Extract the (x, y) coordinate from the center of the cell holding the provided text.  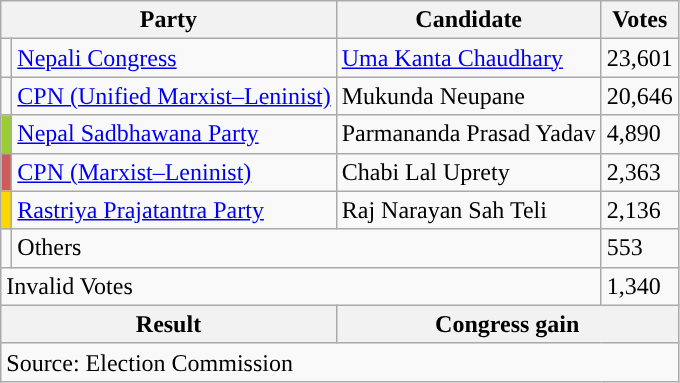
2,136 (640, 210)
Source: Election Commission (340, 362)
Nepal Sadbhawana Party (174, 134)
2,363 (640, 172)
4,890 (640, 134)
Result (168, 324)
Candidate (468, 20)
CPN (Marxist–Leninist) (174, 172)
1,340 (640, 286)
Others (306, 248)
Nepali Congress (174, 58)
20,646 (640, 96)
Rastriya Prajatantra Party (174, 210)
Raj Narayan Sah Teli (468, 210)
Chabi Lal Uprety (468, 172)
Uma Kanta Chaudhary (468, 58)
Invalid Votes (301, 286)
Parmananda Prasad Yadav (468, 134)
Votes (640, 20)
553 (640, 248)
Mukunda Neupane (468, 96)
Party (168, 20)
CPN (Unified Marxist–Leninist) (174, 96)
Congress gain (507, 324)
23,601 (640, 58)
